Locate the cell with the specified text and output its [x, y] center coordinate. 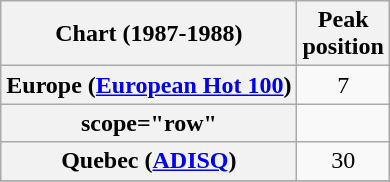
scope="row" [149, 123]
30 [343, 161]
Quebec (ADISQ) [149, 161]
7 [343, 85]
Europe (European Hot 100) [149, 85]
Peakposition [343, 34]
Chart (1987-1988) [149, 34]
